Detect which cell encompasses the target text, then output its (X, Y) center coordinate. 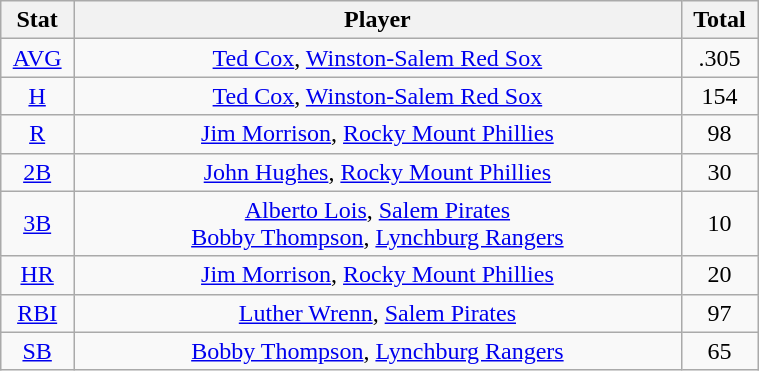
R (38, 134)
Alberto Lois, Salem Pirates Bobby Thompson, Lynchburg Rangers (378, 224)
.305 (719, 58)
AVG (38, 58)
SB (38, 351)
HR (38, 275)
H (38, 96)
RBI (38, 313)
10 (719, 224)
Total (719, 20)
20 (719, 275)
30 (719, 172)
3B (38, 224)
154 (719, 96)
Player (378, 20)
Luther Wrenn, Salem Pirates (378, 313)
2B (38, 172)
98 (719, 134)
Bobby Thompson, Lynchburg Rangers (378, 351)
Stat (38, 20)
97 (719, 313)
John Hughes, Rocky Mount Phillies (378, 172)
65 (719, 351)
